Capture the cell that displays the provided text and extract its [x, y] central coordinate. 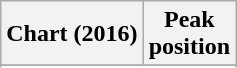
Chart (2016) [72, 34]
Peakposition [189, 34]
